Return (x, y) of the center of cell containing provided text 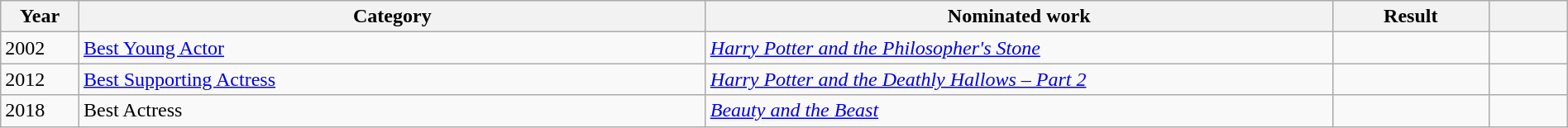
2002 (40, 48)
Nominated work (1019, 17)
2018 (40, 111)
Result (1411, 17)
2012 (40, 79)
Best Actress (392, 111)
Year (40, 17)
Harry Potter and the Deathly Hallows – Part 2 (1019, 79)
Beauty and the Beast (1019, 111)
Category (392, 17)
Harry Potter and the Philosopher's Stone (1019, 48)
Best Young Actor (392, 48)
Best Supporting Actress (392, 79)
